Identify which cell holds the provided text, then report its (x, y) central coordinate. 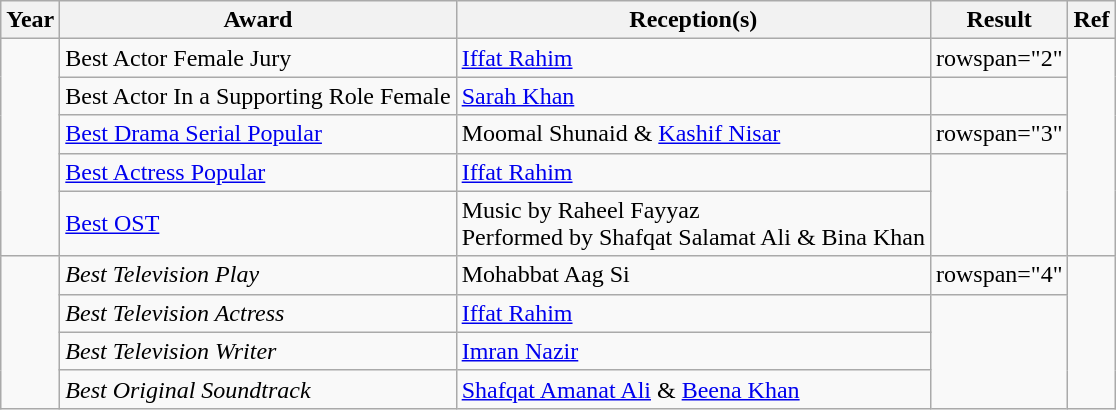
Result (999, 20)
Best Actress Popular (258, 172)
Award (258, 20)
Best Television Actress (258, 313)
Best Television Writer (258, 351)
Moomal Shunaid & Kashif Nisar (693, 134)
Shafqat Amanat Ali & Beena Khan (693, 389)
Reception(s) (693, 20)
Best Television Play (258, 275)
Music by Raheel FayyazPerformed by Shafqat Salamat Ali & Bina Khan (693, 224)
Best Drama Serial Popular (258, 134)
Mohabbat Aag Si (693, 275)
Best Original Soundtrack (258, 389)
rowspan="4" (999, 275)
rowspan="2" (999, 58)
Best OST (258, 224)
Imran Nazir (693, 351)
Best Actor In a Supporting Role Female (258, 96)
Best Actor Female Jury (258, 58)
Year (30, 20)
Sarah Khan (693, 96)
Ref (1092, 20)
rowspan="3" (999, 134)
